Capture the cell that displays the provided text and extract its [x, y] central coordinate. 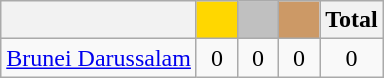
Total [352, 20]
Brunei Darussalam [99, 58]
